Determine the [X, Y] coordinate at the center of the cell enclosing the given text.  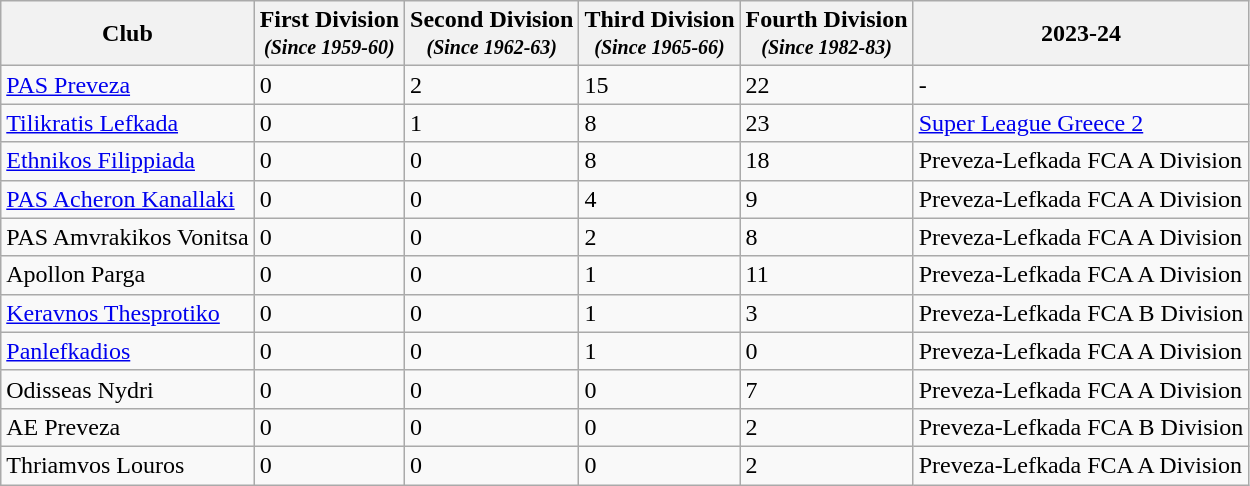
Club [128, 34]
Thriamvos Louros [128, 465]
22 [826, 85]
AE Preveza [128, 427]
11 [826, 275]
Fourth Division(Since 1982-83) [826, 34]
2023-24 [1081, 34]
PAS Amvrakikos Vonitsa [128, 237]
Panlefkadios [128, 351]
- [1081, 85]
PAS Preveza [128, 85]
Odisseas Nydri [128, 389]
7 [826, 389]
Super League Greece 2 [1081, 123]
Apollon Parga [128, 275]
Ethnikos Filippiada [128, 161]
Third Division(Since 1965-66) [660, 34]
23 [826, 123]
Keravnos Thesprotiko [128, 313]
18 [826, 161]
15 [660, 85]
9 [826, 199]
3 [826, 313]
PAS Acheron Kanallaki [128, 199]
4 [660, 199]
Second Division(Since 1962-63) [492, 34]
First Division(Since 1959-60) [329, 34]
Tilikratis Lefkada [128, 123]
